From the cell containing the given text, extract its center point as [x, y] coordinate. 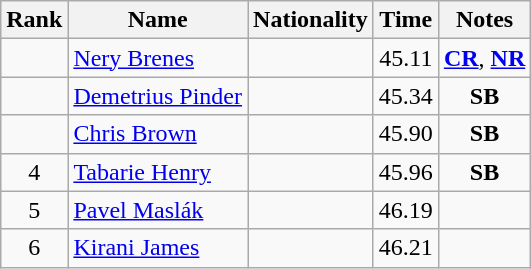
46.21 [406, 248]
Name [158, 20]
45.11 [406, 58]
Rank [34, 20]
Pavel Maslák [158, 210]
45.90 [406, 134]
45.34 [406, 96]
6 [34, 248]
5 [34, 210]
Chris Brown [158, 134]
Tabarie Henry [158, 172]
Nationality [311, 20]
Nery Brenes [158, 58]
Demetrius Pinder [158, 96]
Notes [484, 20]
Time [406, 20]
4 [34, 172]
46.19 [406, 210]
CR, NR [484, 58]
Kirani James [158, 248]
45.96 [406, 172]
